Return (x, y) of the center of cell containing provided text 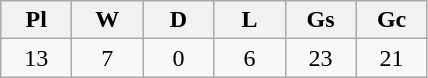
L (250, 20)
0 (178, 58)
Pl (36, 20)
Gs (320, 20)
W (108, 20)
21 (392, 58)
7 (108, 58)
6 (250, 58)
D (178, 20)
Gc (392, 20)
23 (320, 58)
13 (36, 58)
